Capture the cell that displays the provided text and extract its (x, y) central coordinate. 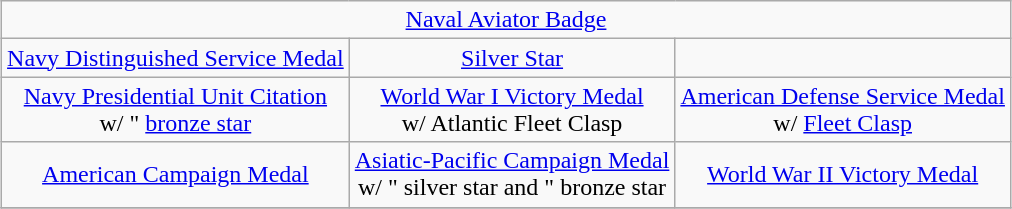
World War I Victory Medalw/ Atlantic Fleet Clasp (512, 110)
Navy Distinguished Service Medal (176, 58)
American Campaign Medal (176, 174)
Silver Star (512, 58)
Naval Aviator Badge (506, 20)
Asiatic-Pacific Campaign Medalw/ " silver star and " bronze star (512, 174)
World War II Victory Medal (843, 174)
American Defense Service Medalw/ Fleet Clasp (843, 110)
Navy Presidential Unit Citationw/ " bronze star (176, 110)
